Find where the given text appears and provide that cell's center as (X, Y) coordinate. 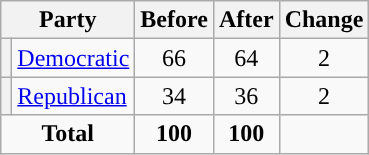
36 (246, 96)
64 (246, 58)
Republican (74, 96)
Democratic (74, 58)
Change (324, 20)
Party (68, 20)
Before (174, 20)
After (246, 20)
66 (174, 58)
34 (174, 96)
Total (68, 134)
